Return [x, y] of the center of cell containing provided text 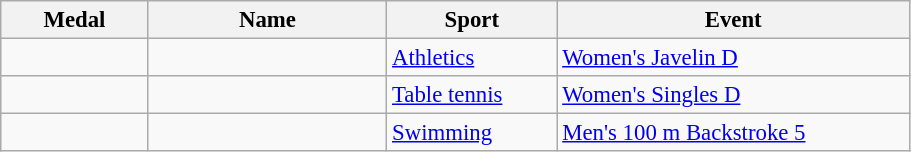
Medal [74, 20]
Women's Javelin D [734, 58]
Table tennis [472, 95]
Women's Singles D [734, 95]
Men's 100 m Backstroke 5 [734, 133]
Swimming [472, 133]
Athletics [472, 58]
Name [268, 20]
Sport [472, 20]
Event [734, 20]
